Pinpoint the cell where the given text exists, returning its [X, Y] midpoint coordinate. 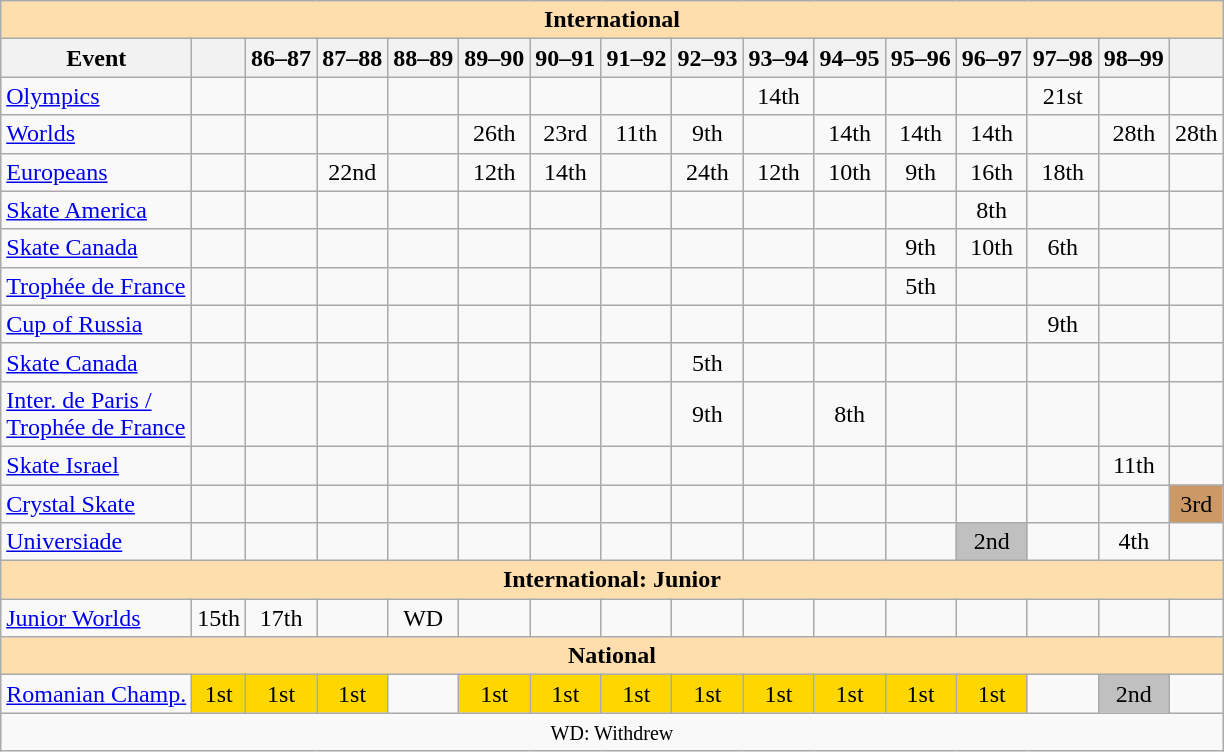
Crystal Skate [96, 503]
Junior Worlds [96, 618]
90–91 [566, 58]
96–97 [992, 58]
Olympics [96, 96]
Trophée de France [96, 286]
Universiade [96, 542]
National [612, 656]
Romanian Champ. [96, 694]
94–95 [850, 58]
3rd [1196, 503]
92–93 [708, 58]
89–90 [494, 58]
6th [1062, 248]
21st [1062, 96]
Cup of Russia [96, 324]
Skate Israel [96, 465]
4th [1134, 542]
26th [494, 134]
15th [219, 618]
86–87 [282, 58]
95–96 [920, 58]
91–92 [636, 58]
WD [424, 618]
97–98 [1062, 58]
88–89 [424, 58]
93–94 [778, 58]
17th [282, 618]
Event [96, 58]
23rd [566, 134]
22nd [352, 172]
Inter. de Paris /Trophée de France [96, 414]
International [612, 20]
18th [1062, 172]
Worlds [96, 134]
WD: Withdrew [612, 732]
Europeans [96, 172]
International: Junior [612, 580]
24th [708, 172]
98–99 [1134, 58]
87–88 [352, 58]
16th [992, 172]
Skate America [96, 210]
